Pinpoint the cell where the given text exists, returning its [X, Y] midpoint coordinate. 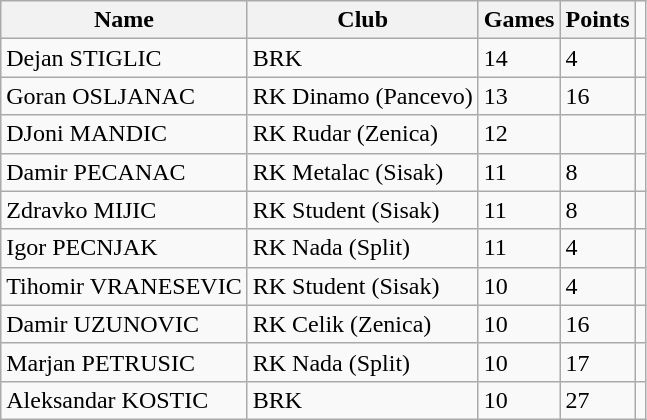
DJoni MANDIC [124, 134]
Aleksandar KOSTIC [124, 400]
Marjan PETRUSIC [124, 362]
Games [519, 20]
Tihomir VRANESEVIC [124, 286]
RK Celik (Zenica) [362, 324]
Name [124, 20]
12 [519, 134]
13 [519, 96]
RK Rudar (Zenica) [362, 134]
17 [598, 362]
Zdravko MIJIC [124, 210]
Goran OSLJANAC [124, 96]
27 [598, 400]
Dejan STIGLIC [124, 58]
Damir PECANAC [124, 172]
Damir UZUNOVIC [124, 324]
14 [519, 58]
Club [362, 20]
RK Dinamo (Pancevo) [362, 96]
RK Metalac (Sisak) [362, 172]
Points [598, 20]
Igor PECNJAK [124, 248]
